Locate the cell with the specified text and output its (X, Y) center coordinate. 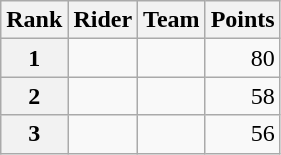
1 (34, 58)
58 (242, 96)
Rider (103, 20)
Team (172, 20)
Points (242, 20)
2 (34, 96)
56 (242, 134)
Rank (34, 20)
3 (34, 134)
80 (242, 58)
